Pinpoint the cell where the given text exists, returning its [X, Y] midpoint coordinate. 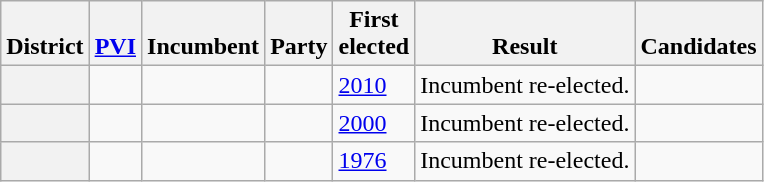
2010 [374, 85]
Incumbent [204, 34]
PVI [115, 34]
Candidates [698, 34]
Result [525, 34]
Party [299, 34]
Firstelected [374, 34]
District [45, 34]
2000 [374, 123]
1976 [374, 161]
